Return (x, y) of the center of cell containing provided text 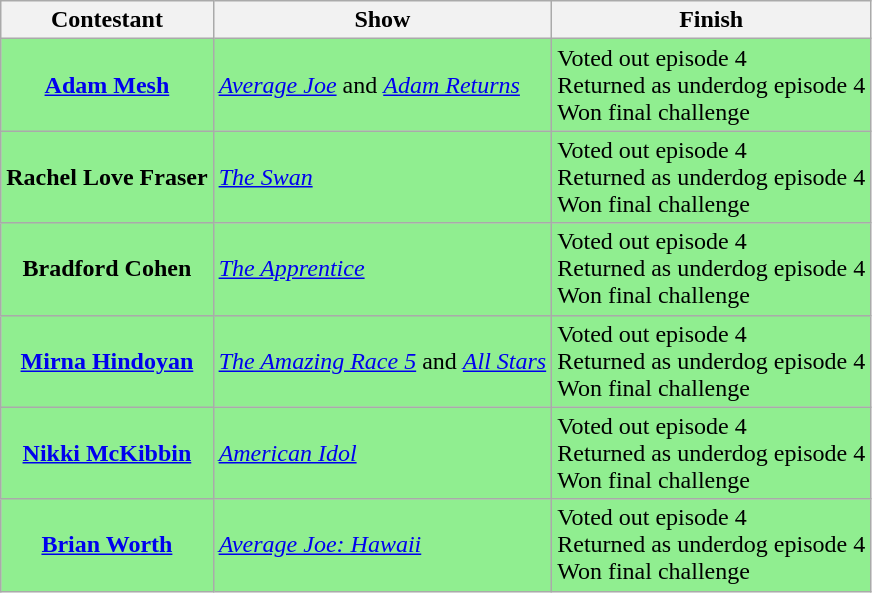
Bradford Cohen (107, 269)
Average Joe and Adam Returns (382, 85)
The Swan (382, 177)
Brian Worth (107, 545)
Adam Mesh (107, 85)
Rachel Love Fraser (107, 177)
Show (382, 20)
Contestant (107, 20)
Nikki McKibbin (107, 453)
American Idol (382, 453)
Average Joe: Hawaii (382, 545)
The Amazing Race 5 and All Stars (382, 361)
Finish (712, 20)
Mirna Hindoyan (107, 361)
The Apprentice (382, 269)
